Locate the cell with the specified text and output its [X, Y] center coordinate. 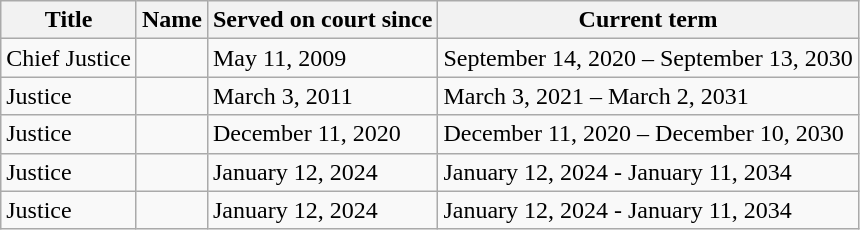
Served on court since [322, 20]
Name [172, 20]
Current term [648, 20]
December 11, 2020 [322, 134]
May 11, 2009 [322, 58]
December 11, 2020 – December 10, 2030 [648, 134]
September 14, 2020 – September 13, 2030 [648, 58]
March 3, 2011 [322, 96]
Chief Justice [69, 58]
March 3, 2021 – March 2, 2031 [648, 96]
Title [69, 20]
